Identify which cell holds the provided text, then report its [x, y] central coordinate. 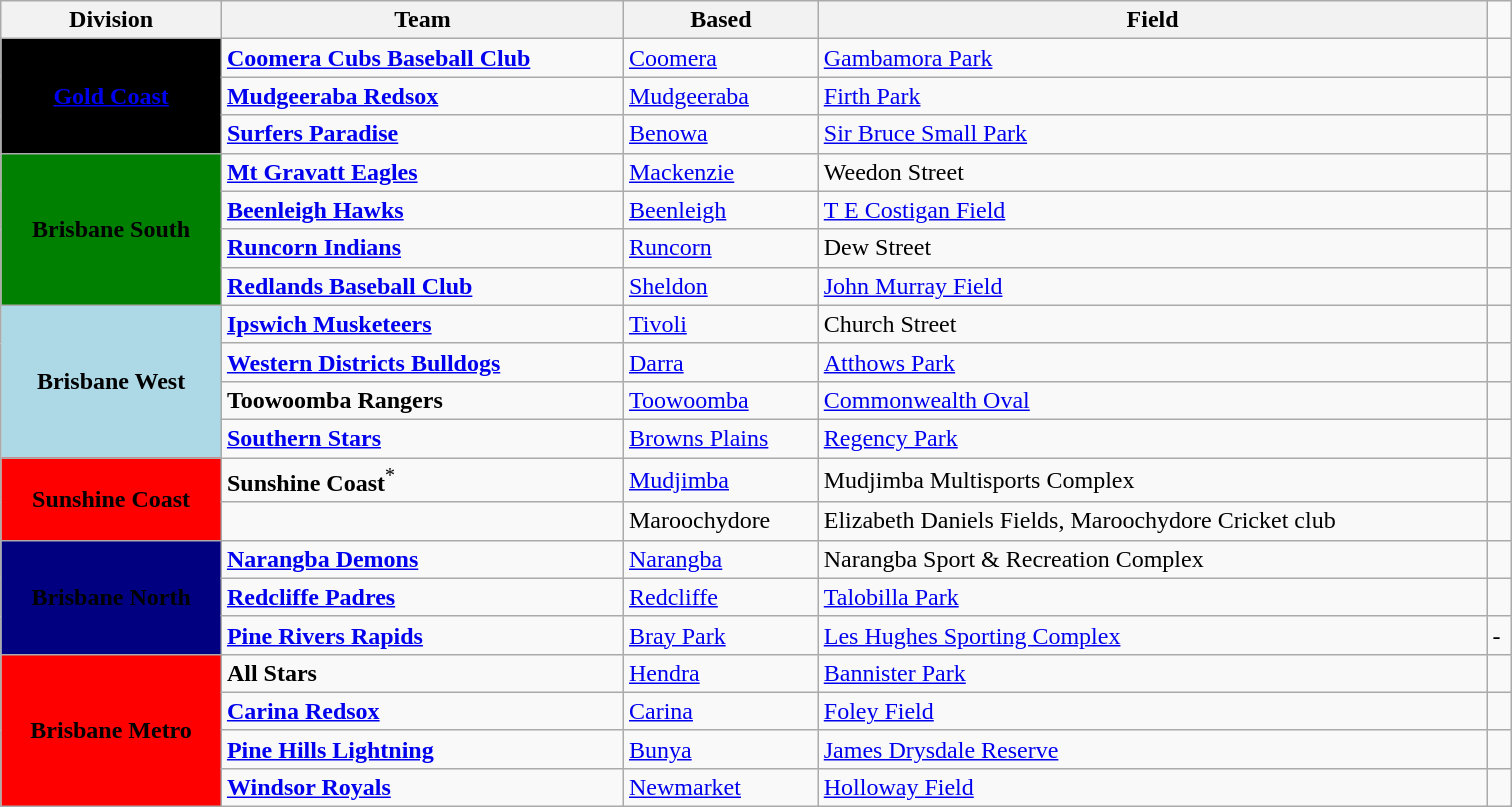
Church Street [1152, 324]
Redcliffe [720, 597]
Sunshine Coast [112, 500]
Sunshine Coast* [422, 480]
Brisbane North [112, 597]
Beenleigh [720, 210]
- [1499, 635]
Coomera [720, 58]
Gold Coast [112, 96]
Narangba [720, 559]
Holloway Field [1152, 787]
Carina Redsox [422, 711]
Pine Hills Lightning [422, 749]
Commonwealth Oval [1152, 400]
Bunya [720, 749]
Narangba Sport & Recreation Complex [1152, 559]
Runcorn [720, 248]
Mt Gravatt Eagles [422, 172]
Mackenzie [720, 172]
Atthows Park [1152, 362]
Redcliffe Padres [422, 597]
Weedon Street [1152, 172]
John Murray Field [1152, 286]
Les Hughes Sporting Complex [1152, 635]
Benowa [720, 134]
Maroochydore [720, 521]
Foley Field [1152, 711]
Toowoomba [720, 400]
Redlands Baseball Club [422, 286]
Regency Park [1152, 438]
Browns Plains [720, 438]
T E Costigan Field [1152, 210]
Dew Street [1152, 248]
Darra [720, 362]
Talobilla Park [1152, 597]
James Drysdale Reserve [1152, 749]
Coomera Cubs Baseball Club [422, 58]
Gambamora Park [1152, 58]
Tivoli [720, 324]
Mudjimba [720, 480]
Ipswich Musketeers [422, 324]
Brisbane South [112, 229]
Carina [720, 711]
Windsor Royals [422, 787]
Western Districts Bulldogs [422, 362]
All Stars [422, 673]
Runcorn Indians [422, 248]
Toowoomba Rangers [422, 400]
Brisbane West [112, 381]
Field [1152, 20]
Mudgeeraba Redsox [422, 96]
Bray Park [720, 635]
Sir Bruce Small Park [1152, 134]
Division [112, 20]
Southern Stars [422, 438]
Mudgeeraba [720, 96]
Newmarket [720, 787]
Beenleigh Hawks [422, 210]
Elizabeth Daniels Fields, Maroochydore Cricket club [1152, 521]
Mudjimba Multisports Complex [1152, 480]
Sheldon [720, 286]
Hendra [720, 673]
Firth Park [1152, 96]
Bannister Park [1152, 673]
Surfers Paradise [422, 134]
Team [422, 20]
Brisbane Metro [112, 730]
Based [720, 20]
Pine Rivers Rapids [422, 635]
Narangba Demons [422, 559]
